Provide the [x, y] coordinate of the cell's center where the given text is located.  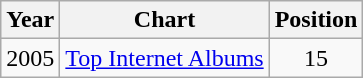
Position [316, 20]
Year [30, 20]
Chart [164, 20]
15 [316, 58]
Top Internet Albums [164, 58]
2005 [30, 58]
